Search for the cell housing the specified text and yield its [X, Y] center coordinate. 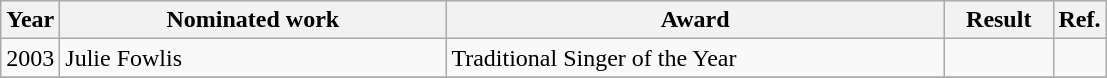
Nominated work [253, 20]
Year [30, 20]
Ref. [1080, 20]
Result [998, 20]
2003 [30, 58]
Award [696, 20]
Julie Fowlis [253, 58]
Traditional Singer of the Year [696, 58]
